Extract the (x, y) coordinate from the center of the cell holding the provided text.  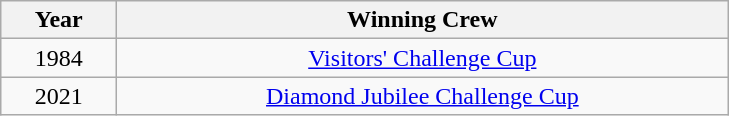
Winning Crew (422, 20)
1984 (59, 58)
2021 (59, 96)
Year (59, 20)
Diamond Jubilee Challenge Cup (422, 96)
Visitors' Challenge Cup (422, 58)
